Return the (X, Y) coordinate for the center point of the cell that contains the specified text.  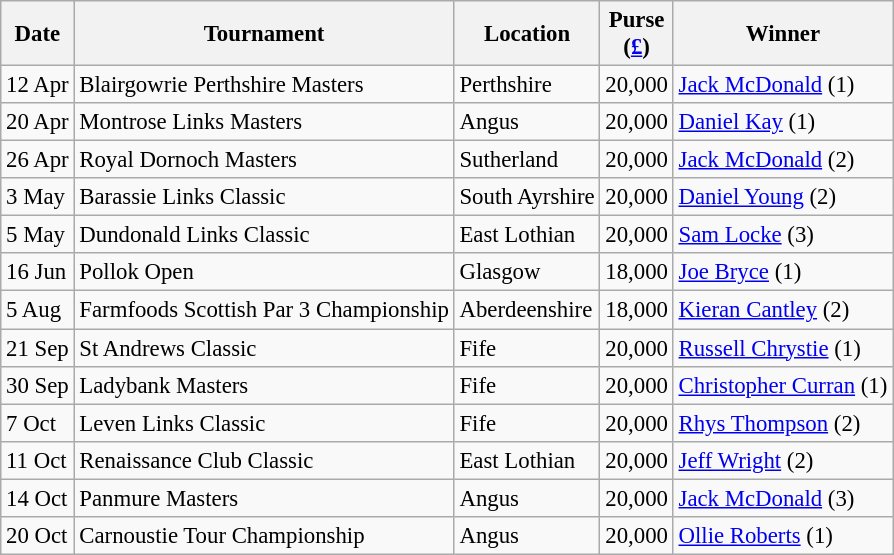
Winner (782, 34)
Renaissance Club Classic (264, 460)
Location (527, 34)
12 Apr (38, 85)
11 Oct (38, 460)
Pollok Open (264, 273)
Tournament (264, 34)
Royal Dornoch Masters (264, 160)
Jack McDonald (1) (782, 85)
Jack McDonald (2) (782, 160)
20 Apr (38, 122)
Daniel Young (2) (782, 197)
20 Oct (38, 536)
5 May (38, 235)
3 May (38, 197)
16 Jun (38, 273)
Panmure Masters (264, 498)
26 Apr (38, 160)
St Andrews Classic (264, 348)
30 Sep (38, 385)
Aberdeenshire (527, 310)
Sam Locke (3) (782, 235)
Farmfoods Scottish Par 3 Championship (264, 310)
South Ayrshire (527, 197)
Ladybank Masters (264, 385)
Perthshire (527, 85)
Barassie Links Classic (264, 197)
Date (38, 34)
Russell Chrystie (1) (782, 348)
Joe Bryce (1) (782, 273)
Jeff Wright (2) (782, 460)
Purse(£) (636, 34)
Blairgowrie Perthshire Masters (264, 85)
14 Oct (38, 498)
Carnoustie Tour Championship (264, 536)
5 Aug (38, 310)
Dundonald Links Classic (264, 235)
7 Oct (38, 423)
Ollie Roberts (1) (782, 536)
Montrose Links Masters (264, 122)
Glasgow (527, 273)
Jack McDonald (3) (782, 498)
Sutherland (527, 160)
21 Sep (38, 348)
Daniel Kay (1) (782, 122)
Kieran Cantley (2) (782, 310)
Christopher Curran (1) (782, 385)
Rhys Thompson (2) (782, 423)
Leven Links Classic (264, 423)
